Find where the given text appears and provide that cell's center as (x, y) coordinate. 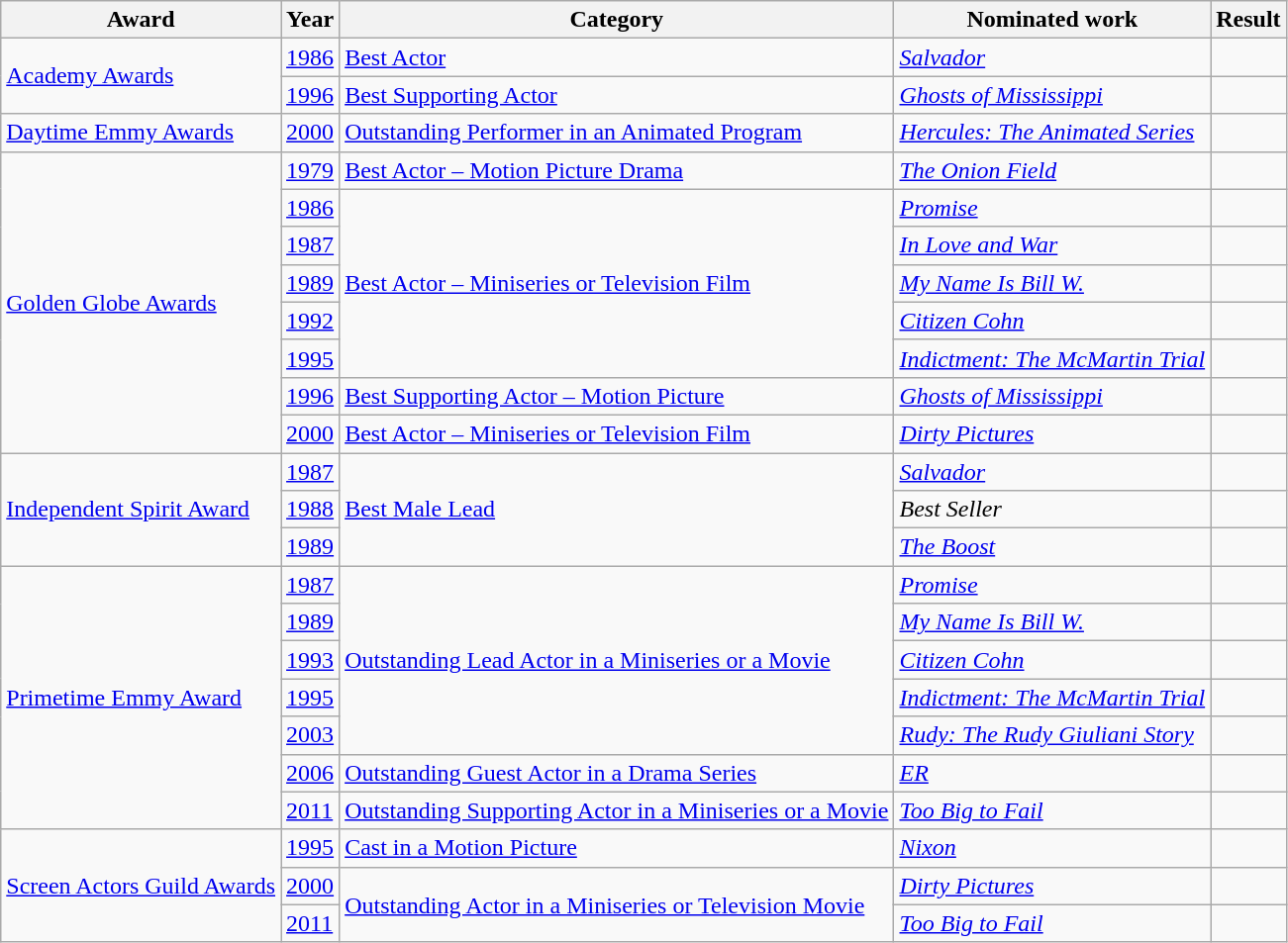
Independent Spirit Award (141, 510)
The Boost (1052, 547)
1988 (311, 510)
Outstanding Lead Actor in a Miniseries or a Movie (617, 660)
The Onion Field (1052, 170)
Academy Awards (141, 76)
Best Supporting Actor – Motion Picture (617, 396)
In Love and War (1052, 245)
Daytime Emmy Awards (141, 133)
Result (1248, 20)
1979 (311, 170)
ER (1052, 773)
1993 (311, 660)
Outstanding Guest Actor in a Drama Series (617, 773)
Best Male Lead (617, 510)
Hercules: The Animated Series (1052, 133)
Nominated work (1052, 20)
Best Supporting Actor (617, 95)
Best Seller (1052, 510)
Primetime Emmy Award (141, 698)
2003 (311, 735)
Best Actor (617, 57)
Outstanding Performer in an Animated Program (617, 133)
2006 (311, 773)
Category (617, 20)
Award (141, 20)
Rudy: The Rudy Giuliani Story (1052, 735)
Cast in a Motion Picture (617, 848)
Best Actor – Motion Picture Drama (617, 170)
Screen Actors Guild Awards (141, 886)
1992 (311, 321)
Nixon (1052, 848)
Year (311, 20)
Outstanding Supporting Actor in a Miniseries or a Movie (617, 810)
Outstanding Actor in a Miniseries or Television Movie (617, 904)
Golden Globe Awards (141, 302)
